Search for the cell housing the specified text and yield its [X, Y] center coordinate. 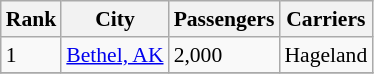
Bethel, AK [114, 55]
Passengers [224, 19]
Hageland [326, 55]
Rank [32, 19]
Carriers [326, 19]
City [114, 19]
1 [32, 55]
2,000 [224, 55]
